For the text-containing cell, return its midpoint in [X, Y] coordinate format. 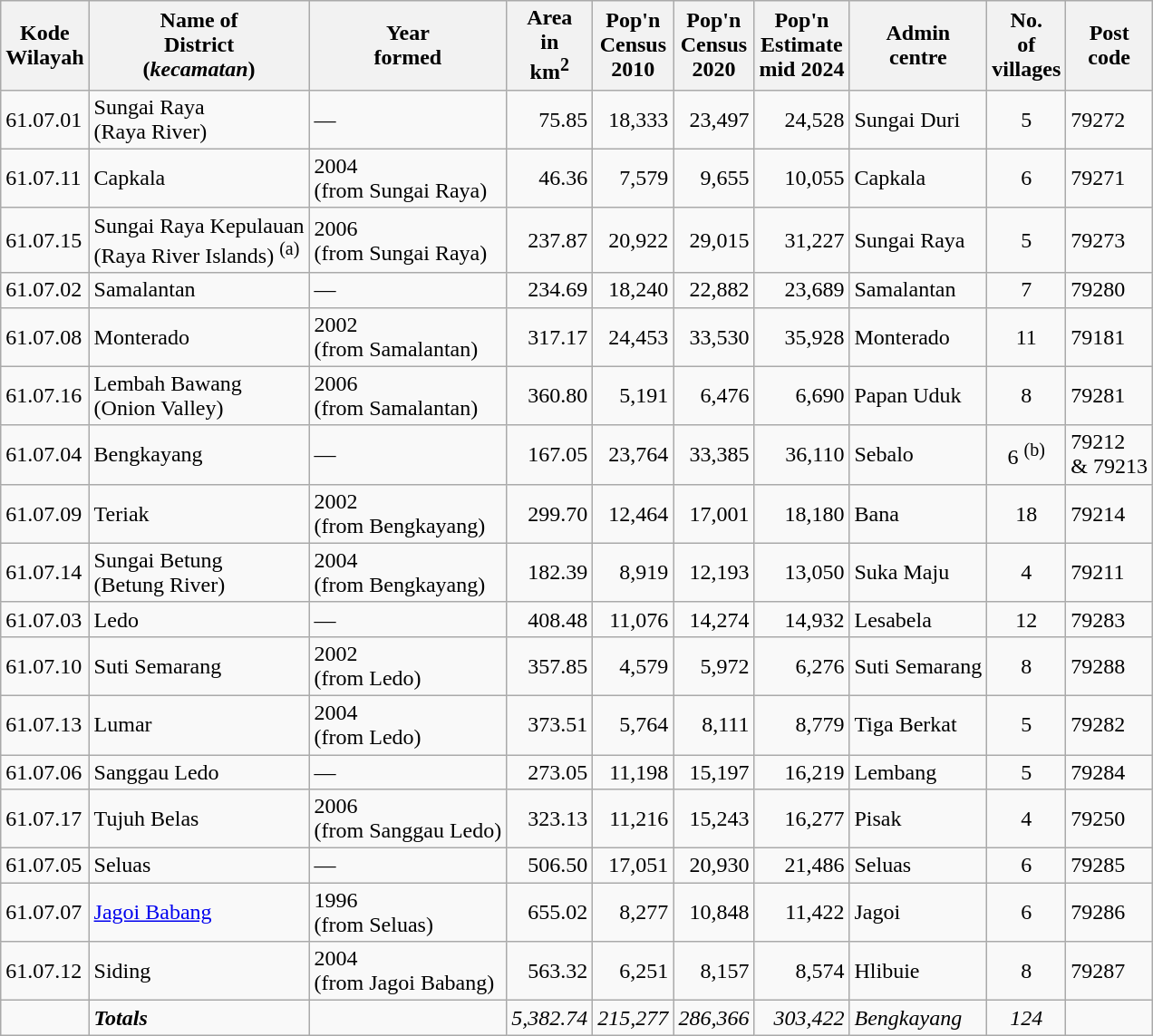
273.05 [549, 772]
61.07.01 [45, 120]
46.36 [549, 178]
17,001 [714, 513]
7,579 [633, 178]
61.07.16 [45, 395]
Sungai Duri [918, 120]
124 [1026, 1018]
8,157 [714, 972]
Jagoi [918, 912]
29,015 [714, 240]
79284 [1109, 772]
14,932 [801, 619]
79285 [1109, 866]
323.13 [549, 819]
18,180 [801, 513]
2002(from Samalantan) [408, 337]
2006(from Samalantan) [408, 395]
8,277 [633, 912]
655.02 [549, 912]
33,385 [714, 455]
35,928 [801, 337]
Bana [918, 513]
6,476 [714, 395]
Jagoi Babang [199, 912]
Siding [199, 972]
79181 [1109, 337]
Name ofDistrict(kecamatan) [199, 45]
234.69 [549, 290]
Admincentre [918, 45]
Ledo [199, 619]
61.07.13 [45, 725]
11,198 [633, 772]
2004(from Bengkayang) [408, 573]
79281 [1109, 395]
18 [1026, 513]
Sebalo [918, 455]
299.70 [549, 513]
9,655 [714, 178]
61.07.11 [45, 178]
5,972 [714, 665]
79272 [1109, 120]
20,930 [714, 866]
Teriak [199, 513]
215,277 [633, 1018]
36,110 [801, 455]
12,193 [714, 573]
14,274 [714, 619]
11,422 [801, 912]
1996(from Seluas) [408, 912]
8,111 [714, 725]
12 [1026, 619]
317.17 [549, 337]
18,333 [633, 120]
33,530 [714, 337]
5,764 [633, 725]
79282 [1109, 725]
Sungai Betung (Betung River) [199, 573]
11,076 [633, 619]
5,382.74 [549, 1018]
2002(from Bengkayang) [408, 513]
16,219 [801, 772]
8,779 [801, 725]
10,848 [714, 912]
Suka Maju [918, 573]
16,277 [801, 819]
61.07.17 [45, 819]
61.07.07 [45, 912]
Lesabela [918, 619]
Lumar [199, 725]
237.87 [549, 240]
Pop'nEstimatemid 2024 [801, 45]
Sungai Raya [918, 240]
Pisak [918, 819]
2002(from Ledo) [408, 665]
Pop'nCensus2010 [633, 45]
Tiga Berkat [918, 725]
79271 [1109, 178]
Sanggau Ledo [199, 772]
75.85 [549, 120]
61.07.03 [45, 619]
Sungai Raya (Raya River) [199, 120]
2006(from Sungai Raya) [408, 240]
Year formed [408, 45]
360.80 [549, 395]
Area inkm2 [549, 45]
21,486 [801, 866]
13,050 [801, 573]
23,764 [633, 455]
79287 [1109, 972]
24,528 [801, 120]
6,251 [633, 972]
5,191 [633, 395]
Lembang [918, 772]
6,276 [801, 665]
2004(from Jagoi Babang) [408, 972]
61.07.12 [45, 972]
23,497 [714, 120]
79288 [1109, 665]
Postcode [1109, 45]
61.07.05 [45, 866]
182.39 [549, 573]
79212& 79213 [1109, 455]
Sungai Raya Kepulauan (Raya River Islands) (a) [199, 240]
79283 [1109, 619]
No.ofvillages [1026, 45]
303,422 [801, 1018]
4,579 [633, 665]
286,366 [714, 1018]
23,689 [801, 290]
10,055 [801, 178]
12,464 [633, 513]
Papan Uduk [918, 395]
18,240 [633, 290]
79286 [1109, 912]
31,227 [801, 240]
2006(from Sanggau Ledo) [408, 819]
167.05 [549, 455]
408.48 [549, 619]
563.32 [549, 972]
61.07.02 [45, 290]
79214 [1109, 513]
2004(from Ledo) [408, 725]
506.50 [549, 866]
17,051 [633, 866]
Kode Wilayah [45, 45]
20,922 [633, 240]
373.51 [549, 725]
15,197 [714, 772]
6 (b) [1026, 455]
61.07.08 [45, 337]
Pop'nCensus2020 [714, 45]
79280 [1109, 290]
61.07.04 [45, 455]
61.07.15 [45, 240]
79273 [1109, 240]
11,216 [633, 819]
61.07.06 [45, 772]
61.07.14 [45, 573]
Hlibuie [918, 972]
22,882 [714, 290]
Tujuh Belas [199, 819]
357.85 [549, 665]
11 [1026, 337]
7 [1026, 290]
Lembah Bawang (Onion Valley) [199, 395]
8,574 [801, 972]
2004(from Sungai Raya) [408, 178]
Totals [199, 1018]
8,919 [633, 573]
61.07.10 [45, 665]
15,243 [714, 819]
79211 [1109, 573]
6,690 [801, 395]
61.07.09 [45, 513]
79250 [1109, 819]
24,453 [633, 337]
